From the cell containing the given text, extract its center point as (x, y) coordinate. 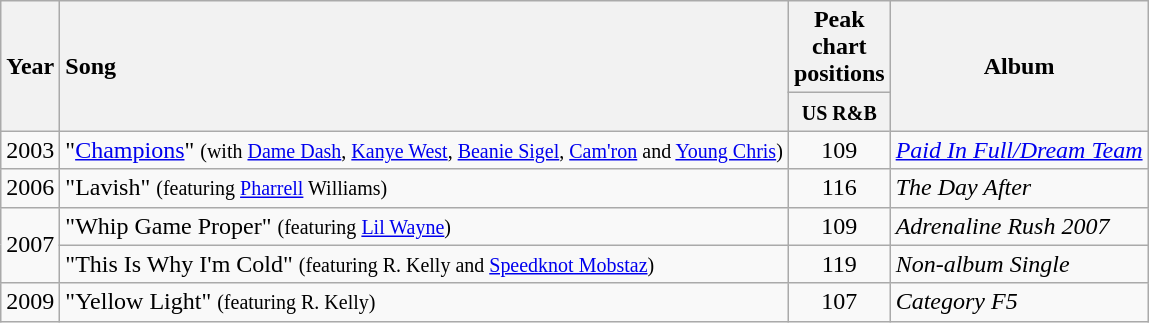
2003 (30, 150)
US R&B (839, 112)
119 (839, 264)
Paid In Full/Dream Team (1019, 150)
Album (1019, 66)
Adrenaline Rush 2007 (1019, 226)
"This Is Why I'm Cold" (featuring R. Kelly and Speedknot Mobstaz) (424, 264)
2009 (30, 302)
"Whip Game Proper" (featuring Lil Wayne) (424, 226)
Peak chart positions (839, 47)
Song (424, 66)
"Champions" (with Dame Dash, Kanye West, Beanie Sigel, Cam'ron and Young Chris) (424, 150)
The Day After (1019, 188)
Year (30, 66)
Non-album Single (1019, 264)
107 (839, 302)
"Yellow Light" (featuring R. Kelly) (424, 302)
2007 (30, 245)
116 (839, 188)
Category F5 (1019, 302)
"Lavish" (featuring Pharrell Williams) (424, 188)
2006 (30, 188)
